Locate the cell with the specified text and output its (x, y) center coordinate. 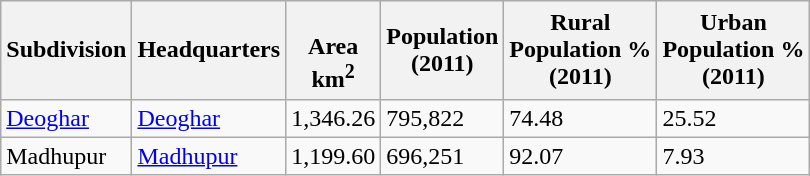
Subdivision (66, 50)
Urban Population % (2011) (734, 50)
Population(2011) (442, 50)
74.48 (580, 118)
92.07 (580, 156)
1,199.60 (334, 156)
RuralPopulation %(2011) (580, 50)
25.52 (734, 118)
Headquarters (209, 50)
Areakm2 (334, 50)
7.93 (734, 156)
696,251 (442, 156)
1,346.26 (334, 118)
795,822 (442, 118)
